Detect which cell encompasses the target text, then output its [X, Y] center coordinate. 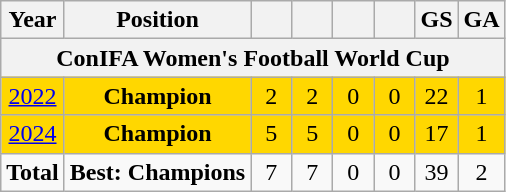
Total [33, 172]
Best: Champions [157, 172]
17 [436, 134]
39 [436, 172]
22 [436, 96]
GS [436, 20]
Position [157, 20]
GA [482, 20]
2024 [33, 134]
Year [33, 20]
2022 [33, 96]
ConIFA Women's Football World Cup [253, 58]
